Determine the (X, Y) coordinate at the center of the cell enclosing the given text.  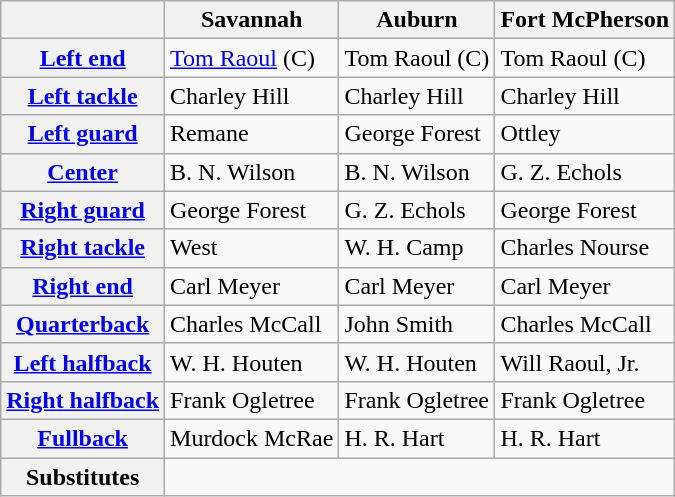
Right guard (83, 210)
Right tackle (83, 248)
Left guard (83, 134)
Fullback (83, 438)
Ottley (585, 134)
Substitutes (83, 477)
Will Raoul, Jr. (585, 362)
Fort McPherson (585, 20)
Left end (83, 58)
Charles Nourse (585, 248)
West (252, 248)
John Smith (417, 324)
Remane (252, 134)
Left halfback (83, 362)
Right end (83, 286)
Left tackle (83, 96)
Right halfback (83, 400)
Murdock McRae (252, 438)
Savannah (252, 20)
Quarterback (83, 324)
Center (83, 172)
W. H. Camp (417, 248)
Auburn (417, 20)
